Provide the [X, Y] coordinate of the cell's center where the given text is located.  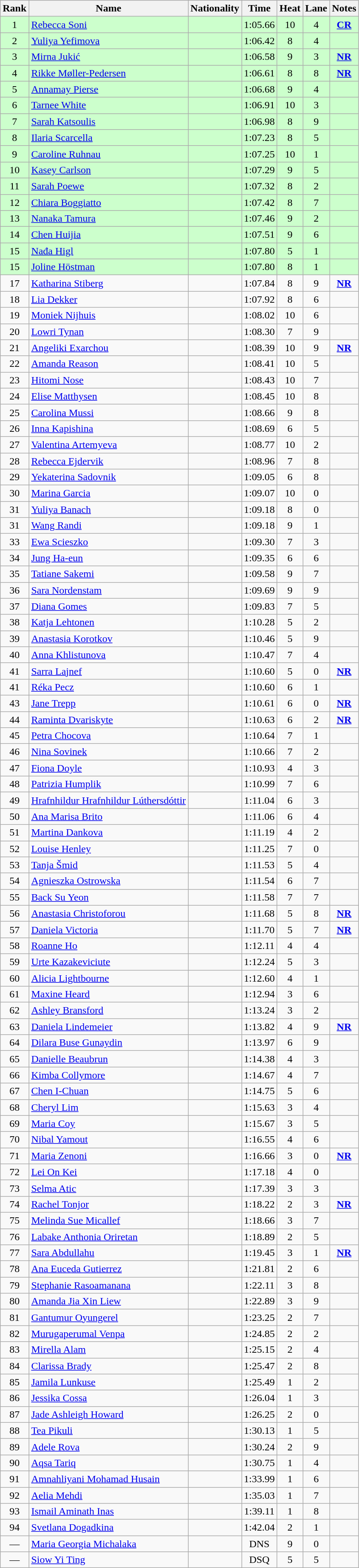
20 [14, 332]
Svetlana Dogadkina [109, 1528]
Tanja Šmid [109, 865]
Carolina Mussi [109, 412]
60 [14, 978]
1:08.39 [260, 348]
1:30.24 [260, 1447]
27 [14, 445]
Inna Kapishina [109, 428]
93 [14, 1512]
47 [14, 768]
1:26.04 [260, 1398]
Urte Kazakeviciute [109, 962]
46 [14, 752]
52 [14, 849]
1:18.22 [260, 1204]
Lowri Tynan [109, 332]
48 [14, 784]
1:11.25 [260, 849]
1:25.49 [260, 1382]
1:12.60 [260, 978]
1:15.67 [260, 1123]
1:22.89 [260, 1301]
38 [14, 622]
Adele Rova [109, 1447]
1:05.66 [260, 25]
1:06.98 [260, 121]
Réka Pecz [109, 687]
62 [14, 1011]
1:09.30 [260, 542]
67 [14, 1091]
1:08.02 [260, 315]
68 [14, 1107]
Katja Lehtonen [109, 622]
37 [14, 606]
21 [14, 348]
75 [14, 1220]
Aqsa Tariq [109, 1463]
85 [14, 1382]
Maria Coy [109, 1123]
Nina Sovinek [109, 752]
Caroline Ruhnau [109, 154]
Heat [290, 8]
Jung Ha-eun [109, 558]
Chen I-Chuan [109, 1091]
Melinda Sue Micallef [109, 1220]
Rank [14, 8]
1:39.11 [260, 1512]
70 [14, 1140]
Alicia Lightbourne [109, 978]
1:08.69 [260, 428]
Agnieszka Ostrowska [109, 881]
1:10.61 [260, 703]
1:06.68 [260, 89]
Diana Gomes [109, 606]
Fiona Doyle [109, 768]
1:10.28 [260, 622]
91 [14, 1479]
1:13.82 [260, 1027]
1:11.04 [260, 800]
26 [14, 428]
1:07.42 [260, 203]
1:30.13 [260, 1430]
Daniela Lindemeier [109, 1027]
1:11.58 [260, 897]
Rikke Møller-Pedersen [109, 73]
Notes [344, 8]
1:07.84 [260, 283]
Nibal Yamout [109, 1140]
Hitomi Nose [109, 380]
1:08.30 [260, 332]
1:08.96 [260, 461]
Anastasia Christoforou [109, 913]
45 [14, 736]
DNS [260, 1544]
Marina Garcia [109, 493]
1:09.83 [260, 606]
80 [14, 1301]
Aelia Mehdi [109, 1495]
1:10.99 [260, 784]
1:09.35 [260, 558]
1:18.66 [260, 1220]
1:14.38 [260, 1059]
Lei On Kei [109, 1172]
12 [14, 203]
Moniek Nijhuis [109, 315]
Selma Atic [109, 1188]
1:12.24 [260, 962]
43 [14, 703]
40 [14, 655]
Ilaria Scarcella [109, 138]
1:26.25 [260, 1414]
50 [14, 816]
Maxine Heard [109, 994]
Wang Randi [109, 526]
55 [14, 897]
Rebecca Soni [109, 25]
Ewa Scieszko [109, 542]
1:11.68 [260, 913]
DSQ [260, 1560]
1:09.58 [260, 574]
1:30.75 [260, 1463]
1:17.18 [260, 1172]
1:07.92 [260, 299]
1:08.77 [260, 445]
1:18.89 [260, 1237]
1:10.63 [260, 720]
82 [14, 1334]
Name [109, 8]
1:17.39 [260, 1188]
Sara Nordenstam [109, 590]
1:07.25 [260, 154]
1:11.53 [260, 865]
1:09.07 [260, 493]
87 [14, 1414]
18 [14, 299]
17 [14, 283]
1:35.03 [260, 1495]
Maria Zenoni [109, 1156]
14 [14, 235]
88 [14, 1430]
1:25.15 [260, 1350]
Anna Khlistunova [109, 655]
1:16.66 [260, 1156]
Jane Trepp [109, 703]
86 [14, 1398]
Labake Anthonia Oriretan [109, 1237]
1:07.46 [260, 219]
36 [14, 590]
84 [14, 1366]
1:13.24 [260, 1011]
Roanne Ho [109, 946]
89 [14, 1447]
Sarah Poewe [109, 186]
Chen Huijia [109, 235]
Ana Euceda Gutierrez [109, 1269]
1:09.69 [260, 590]
Back Su Yeon [109, 897]
1:08.41 [260, 364]
1:16.55 [260, 1140]
63 [14, 1027]
1:15.63 [260, 1107]
1:08.66 [260, 412]
1:23.25 [260, 1317]
1:07.51 [260, 235]
1:09.05 [260, 477]
35 [14, 574]
Tatiane Sakemi [109, 574]
1:19.45 [260, 1253]
79 [14, 1285]
1:08.43 [260, 380]
Hrafnhildur Hrafnhildur Lúthersdóttir [109, 800]
Tea Pikuli [109, 1430]
Nađa Higl [109, 251]
1:08.45 [260, 396]
64 [14, 1043]
81 [14, 1317]
1:06.61 [260, 73]
1:07.29 [260, 170]
94 [14, 1528]
1:06.91 [260, 105]
1:21.81 [260, 1269]
90 [14, 1463]
59 [14, 962]
Katharina Stiberg [109, 283]
Yekaterina Sadovnik [109, 477]
Maria Georgia Michalaka [109, 1544]
Time [260, 8]
1:12.11 [260, 946]
34 [14, 558]
Louise Henley [109, 849]
1:33.99 [260, 1479]
Joline Höstman [109, 267]
Nationality [215, 8]
1:14.67 [260, 1075]
Raminta Dvariskyte [109, 720]
44 [14, 720]
54 [14, 881]
Jade Ashleigh Howard [109, 1414]
33 [14, 542]
53 [14, 865]
Amnahliyani Mohamad Husain [109, 1479]
66 [14, 1075]
1:24.85 [260, 1334]
Annamay Pierse [109, 89]
Yuliya Banach [109, 510]
76 [14, 1237]
Lia Dekker [109, 299]
Mirna Jukić [109, 57]
Ana Marisa Brito [109, 816]
1:22.11 [260, 1285]
57 [14, 929]
Siow Yi Ting [109, 1560]
CR [344, 25]
1:42.04 [260, 1528]
1:11.54 [260, 881]
1:06.58 [260, 57]
74 [14, 1204]
1:13.97 [260, 1043]
Tarnee White [109, 105]
56 [14, 913]
65 [14, 1059]
1:07.23 [260, 138]
Sarah Katsoulis [109, 121]
1:10.46 [260, 639]
24 [14, 396]
1:10.66 [260, 752]
Cheryl Lim [109, 1107]
Clarissa Brady [109, 1366]
1:10.47 [260, 655]
Sarra Lajnef [109, 671]
Ashley Bransford [109, 1011]
Danielle Beaubrun [109, 1059]
25 [14, 412]
23 [14, 380]
Sara Abdullahu [109, 1253]
Lane [316, 8]
83 [14, 1350]
Kimba Collymore [109, 1075]
Stephanie Rasoamanana [109, 1285]
Martina Dankova [109, 833]
Anastasia Korotkov [109, 639]
58 [14, 946]
28 [14, 461]
1:12.94 [260, 994]
77 [14, 1253]
Ismail Aminath Inas [109, 1512]
39 [14, 639]
Chiara Boggiatto [109, 203]
30 [14, 493]
1:10.93 [260, 768]
19 [14, 315]
1:06.42 [260, 41]
Nanaka Tamura [109, 219]
69 [14, 1123]
92 [14, 1495]
Petra Chocova [109, 736]
Rachel Tonjor [109, 1204]
1:10.64 [260, 736]
1:25.47 [260, 1366]
Daniela Victoria [109, 929]
Valentina Artemyeva [109, 445]
Amanda Reason [109, 364]
Jamila Lunkuse [109, 1382]
51 [14, 833]
1:11.19 [260, 833]
Jessika Cossa [109, 1398]
Gantumur Oyungerel [109, 1317]
Mirella Alam [109, 1350]
73 [14, 1188]
72 [14, 1172]
13 [14, 219]
78 [14, 1269]
1:14.75 [260, 1091]
Amanda Jia Xin Liew [109, 1301]
Dilara Buse Gunaydin [109, 1043]
1:07.32 [260, 186]
Yuliya Yefimova [109, 41]
49 [14, 800]
11 [14, 186]
71 [14, 1156]
Patrizia Humplik [109, 784]
Kasey Carlson [109, 170]
1:11.06 [260, 816]
1:11.70 [260, 929]
Rebecca Ejdervik [109, 461]
29 [14, 477]
22 [14, 364]
61 [14, 994]
Elise Matthysen [109, 396]
Murugaperumal Venpa [109, 1334]
Angeliki Exarchou [109, 348]
